Output the [x, y] coordinate of the center of the cell containing the given text.  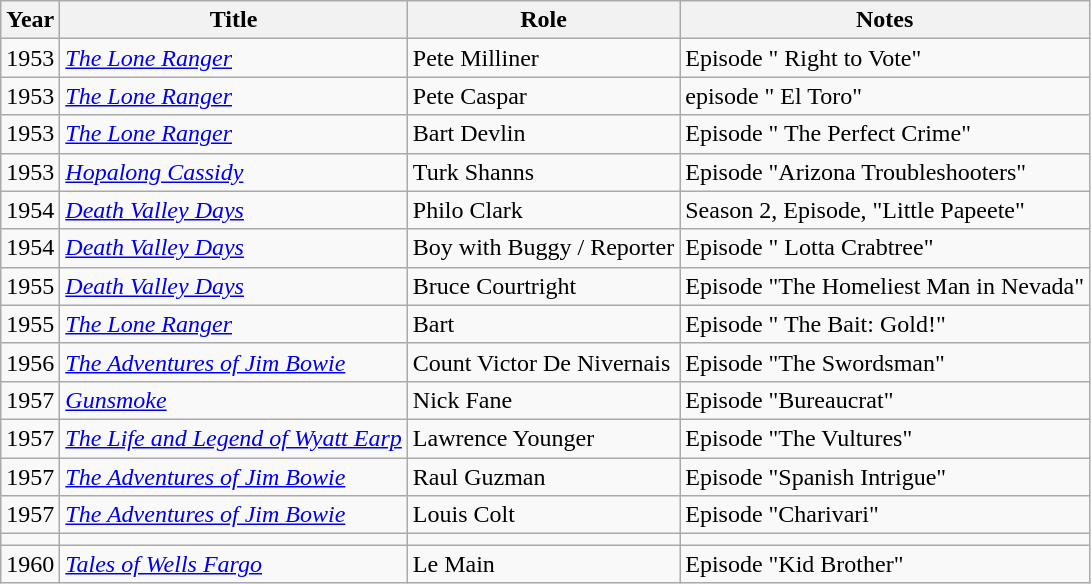
Nick Fane [543, 400]
Louis Colt [543, 515]
The Life and Legend of Wyatt Earp [234, 438]
Notes [885, 20]
Pete Milliner [543, 58]
1960 [30, 564]
Episode " Lotta Crabtree" [885, 248]
Lawrence Younger [543, 438]
Hopalong Cassidy [234, 172]
Bart [543, 324]
Bart Devlin [543, 134]
Episode " The Bait: Gold!" [885, 324]
Episode "Spanish Intrigue" [885, 477]
Gunsmoke [234, 400]
Tales of Wells Fargo [234, 564]
Bruce Courtright [543, 286]
Title [234, 20]
Philo Clark [543, 210]
Episode "Charivari" [885, 515]
Episode "The Vultures" [885, 438]
Episode "Arizona Troubleshooters" [885, 172]
Pete Caspar [543, 96]
1956 [30, 362]
Episode "Bureaucrat" [885, 400]
Episode "Kid Brother" [885, 564]
Year [30, 20]
Count Victor De Nivernais [543, 362]
Role [543, 20]
Episode "The Homeliest Man in Nevada" [885, 286]
episode " El Toro" [885, 96]
Season 2, Episode, "Little Papeete" [885, 210]
Episode " Right to Vote" [885, 58]
Boy with Buggy / Reporter [543, 248]
Le Main [543, 564]
Episode " The Perfect Crime" [885, 134]
Episode "The Swordsman" [885, 362]
Turk Shanns [543, 172]
Raul Guzman [543, 477]
